Scan for the cell matching the given text and deliver its [x, y] coordinate at center. 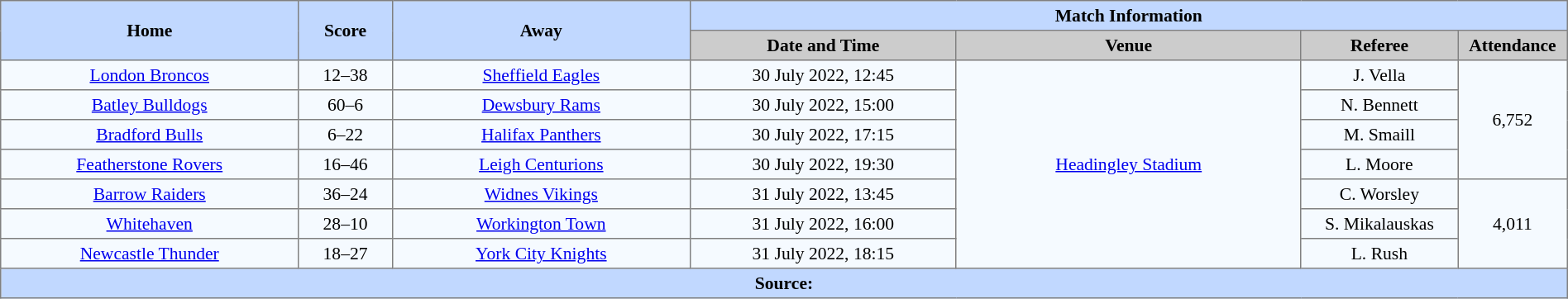
30 July 2022, 15:00 [823, 105]
30 July 2022, 17:15 [823, 135]
Score [346, 31]
Dewsbury Rams [541, 105]
C. Worsley [1379, 194]
Referee [1379, 45]
M. Smaill [1379, 135]
N. Bennett [1379, 105]
Whitehaven [150, 224]
31 July 2022, 13:45 [823, 194]
30 July 2022, 12:45 [823, 75]
Batley Bulldogs [150, 105]
Headingley Stadium [1128, 164]
31 July 2022, 18:15 [823, 254]
31 July 2022, 16:00 [823, 224]
36–24 [346, 194]
Bradford Bulls [150, 135]
16–46 [346, 164]
L. Moore [1379, 164]
L. Rush [1379, 254]
Venue [1128, 45]
Away [541, 31]
Widnes Vikings [541, 194]
Leigh Centurions [541, 164]
18–27 [346, 254]
Home [150, 31]
S. Mikalauskas [1379, 224]
4,011 [1513, 224]
York City Knights [541, 254]
6,752 [1513, 120]
6–22 [346, 135]
J. Vella [1379, 75]
London Broncos [150, 75]
Source: [784, 283]
Match Information [1128, 16]
Attendance [1513, 45]
Featherstone Rovers [150, 164]
Workington Town [541, 224]
Date and Time [823, 45]
60–6 [346, 105]
30 July 2022, 19:30 [823, 164]
Newcastle Thunder [150, 254]
28–10 [346, 224]
Halifax Panthers [541, 135]
Barrow Raiders [150, 194]
Sheffield Eagles [541, 75]
12–38 [346, 75]
